Return the [x, y] coordinate for the center point of the cell that contains the specified text.  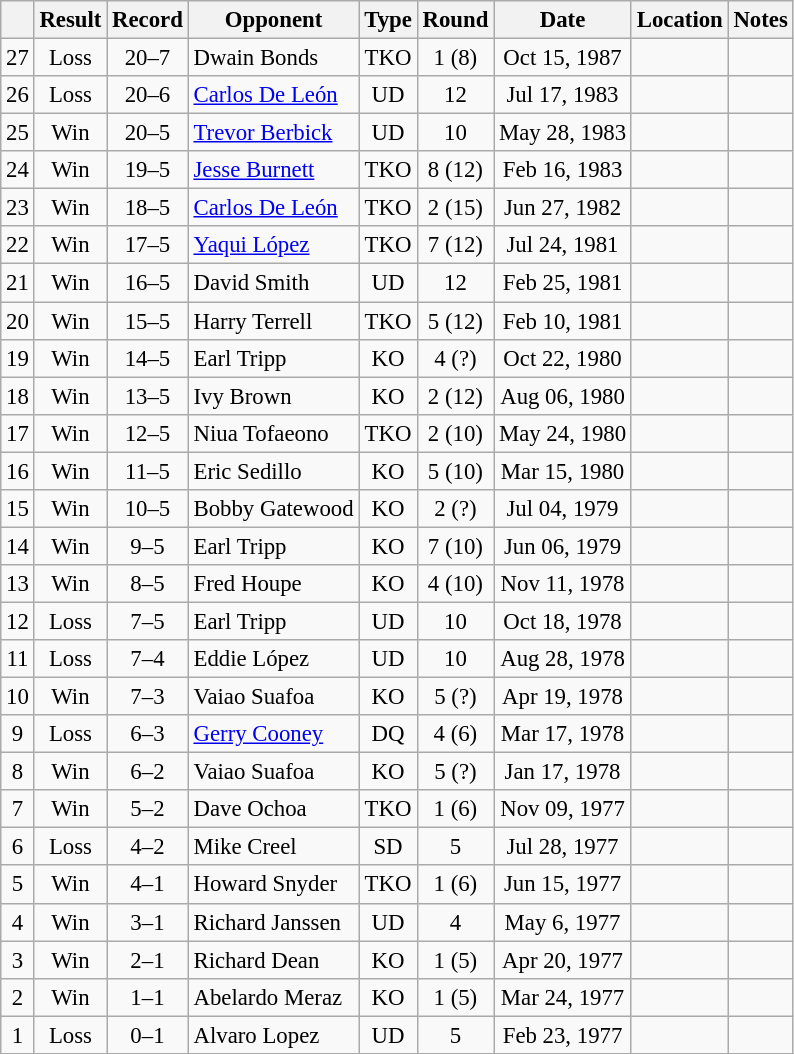
2 (12) [455, 396]
Oct 18, 1978 [563, 621]
6–2 [148, 772]
8 (12) [455, 170]
16 [18, 471]
26 [18, 95]
7 [18, 809]
13 [18, 584]
Aug 06, 1980 [563, 396]
19 [18, 358]
9 [18, 734]
11 [18, 659]
Dwain Bonds [274, 58]
Oct 15, 1987 [563, 58]
Bobby Gatewood [274, 509]
1 (8) [455, 58]
20 [18, 321]
Fred Houpe [274, 584]
25 [18, 133]
2–1 [148, 960]
Eddie López [274, 659]
Jul 04, 1979 [563, 509]
7 (10) [455, 546]
4–1 [148, 885]
6–3 [148, 734]
14–5 [148, 358]
Eric Sedillo [274, 471]
7–5 [148, 621]
Feb 10, 1981 [563, 321]
15 [18, 509]
20–6 [148, 95]
May 24, 1980 [563, 433]
Jul 24, 1981 [563, 245]
1–1 [148, 997]
12–5 [148, 433]
Ivy Brown [274, 396]
Jun 06, 1979 [563, 546]
5 (12) [455, 321]
14 [18, 546]
Nov 11, 1978 [563, 584]
Trevor Berbick [274, 133]
Alvaro Lopez [274, 1035]
Apr 20, 1977 [563, 960]
Abelardo Meraz [274, 997]
Jun 15, 1977 [563, 885]
Mar 15, 1980 [563, 471]
Jan 17, 1978 [563, 772]
9–5 [148, 546]
0–1 [148, 1035]
Jul 28, 1977 [563, 847]
Opponent [274, 20]
Type [388, 20]
David Smith [274, 283]
7 (12) [455, 245]
17–5 [148, 245]
Record [148, 20]
10–5 [148, 509]
3 [18, 960]
13–5 [148, 396]
15–5 [148, 321]
11–5 [148, 471]
4–2 [148, 847]
18–5 [148, 208]
Aug 28, 1978 [563, 659]
SD [388, 847]
2 [18, 997]
Nov 09, 1977 [563, 809]
16–5 [148, 283]
17 [18, 433]
Harry Terrell [274, 321]
27 [18, 58]
Howard Snyder [274, 885]
May 28, 1983 [563, 133]
20–5 [148, 133]
4 (?) [455, 358]
20–7 [148, 58]
23 [18, 208]
19–5 [148, 170]
Oct 22, 1980 [563, 358]
Niua Tofaeono [274, 433]
DQ [388, 734]
7–4 [148, 659]
2 (?) [455, 509]
4 (10) [455, 584]
Jun 27, 1982 [563, 208]
5–2 [148, 809]
Mar 17, 1978 [563, 734]
Round [455, 20]
Yaqui López [274, 245]
Mar 24, 1977 [563, 997]
24 [18, 170]
Jesse Burnett [274, 170]
Apr 19, 1978 [563, 697]
Notes [760, 20]
Gerry Cooney [274, 734]
1 [18, 1035]
Richard Janssen [274, 922]
8–5 [148, 584]
Date [563, 20]
Feb 25, 1981 [563, 283]
18 [18, 396]
Jul 17, 1983 [563, 95]
Feb 23, 1977 [563, 1035]
Location [680, 20]
Mike Creel [274, 847]
Result [70, 20]
Feb 16, 1983 [563, 170]
3–1 [148, 922]
21 [18, 283]
22 [18, 245]
2 (10) [455, 433]
8 [18, 772]
Dave Ochoa [274, 809]
May 6, 1977 [563, 922]
5 (10) [455, 471]
4 (6) [455, 734]
6 [18, 847]
Richard Dean [274, 960]
2 (15) [455, 208]
7–3 [148, 697]
